Return the (x, y) coordinate for the center point of the cell that contains the specified text.  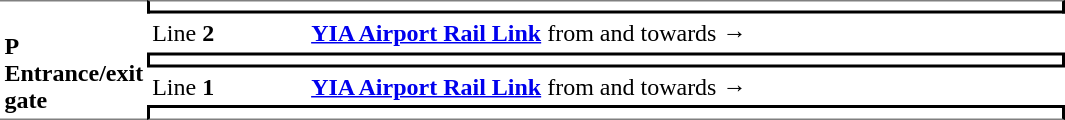
Line 1 (228, 87)
Line 2 (228, 33)
PEntrance/exit gate (74, 60)
